Detect which cell encompasses the target text, then output its [x, y] center coordinate. 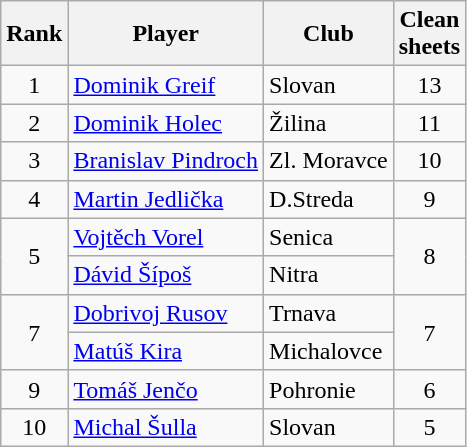
Branislav Pindroch [166, 161]
Michalovce [329, 351]
Martin Jedlička [166, 199]
Trnava [329, 313]
13 [429, 85]
8 [429, 256]
Dominik Holec [166, 123]
Club [329, 34]
Senica [329, 237]
4 [34, 199]
Vojtěch Vorel [166, 237]
Player [166, 34]
Clean sheets [429, 34]
2 [34, 123]
11 [429, 123]
Pohronie [329, 389]
Dominik Greif [166, 85]
Rank [34, 34]
D.Streda [329, 199]
Tomáš Jenčo [166, 389]
Žilina [329, 123]
Dobrivoj Rusov [166, 313]
Zl. Moravce [329, 161]
1 [34, 85]
Matúš Kira [166, 351]
Michal Šulla [166, 427]
6 [429, 389]
3 [34, 161]
Nitra [329, 275]
Dávid Šípoš [166, 275]
